Return the (X, Y) coordinate for the center point of the cell that contains the specified text.  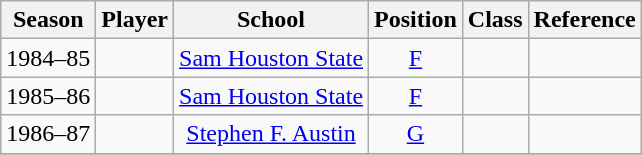
1984–85 (48, 58)
1986–87 (48, 134)
1985–86 (48, 96)
Position (416, 20)
School (272, 20)
Class (495, 20)
Player (135, 20)
Stephen F. Austin (272, 134)
G (416, 134)
Season (48, 20)
Reference (584, 20)
